Return the (x, y) coordinate for the center point of the cell that contains the specified text.  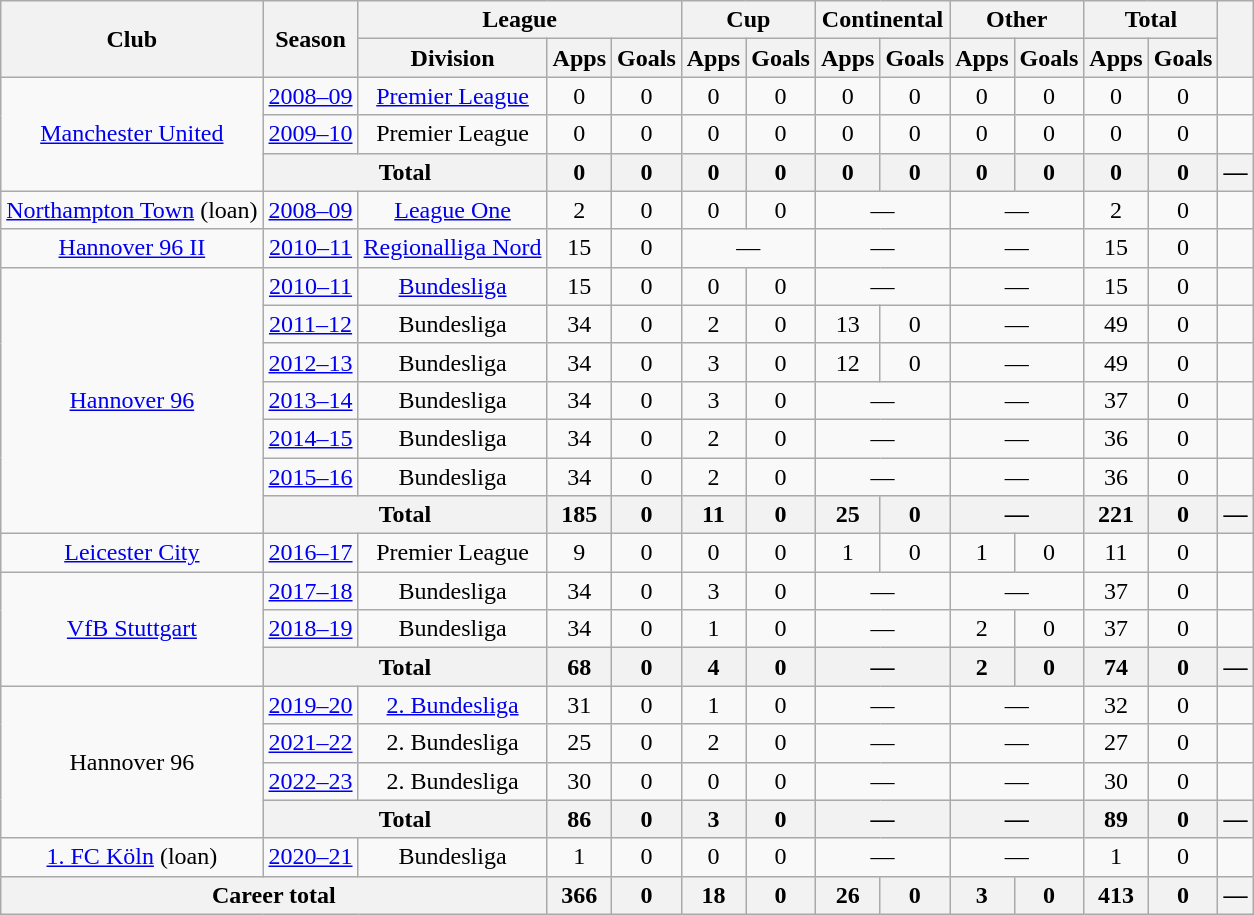
9 (579, 553)
Career total (274, 895)
32 (1116, 705)
86 (579, 819)
13 (847, 324)
Other (1017, 20)
2017–18 (310, 591)
Continental (882, 20)
31 (579, 705)
2022–23 (310, 781)
Cup (748, 20)
2021–22 (310, 743)
2014–15 (310, 438)
Hannover 96 II (132, 248)
68 (579, 667)
Regionalliga Nord (452, 248)
League One (452, 210)
185 (579, 515)
Club (132, 39)
Manchester United (132, 134)
2020–21 (310, 857)
26 (847, 895)
VfB Stuttgart (132, 629)
2013–14 (310, 400)
27 (1116, 743)
12 (847, 362)
Division (452, 58)
Leicester City (132, 553)
74 (1116, 667)
2012–13 (310, 362)
366 (579, 895)
2009–10 (310, 134)
221 (1116, 515)
League (520, 20)
2016–17 (310, 553)
Northampton Town (loan) (132, 210)
18 (713, 895)
2011–12 (310, 324)
Season (310, 39)
1. FC Köln (loan) (132, 857)
413 (1116, 895)
2018–19 (310, 629)
2015–16 (310, 477)
89 (1116, 819)
2019–20 (310, 705)
4 (713, 667)
